Extract the [X, Y] coordinate from the center of the cell holding the provided text.  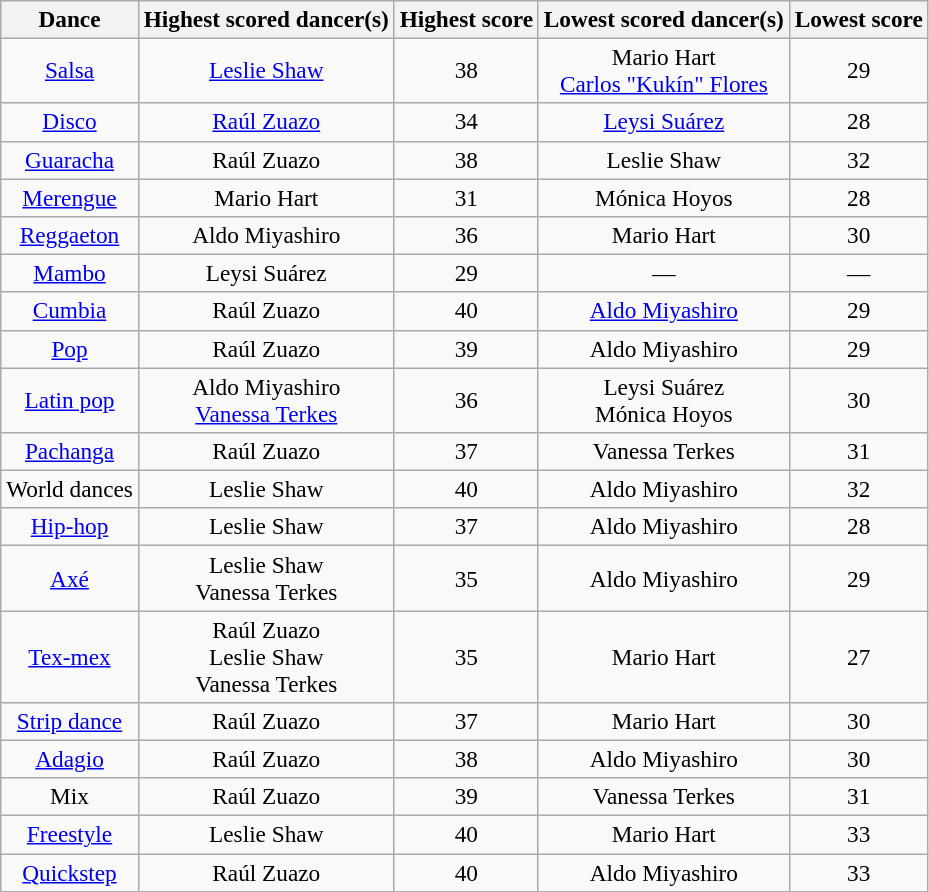
Strip dance [70, 721]
Lowest scored dancer(s) [664, 19]
Mix [70, 797]
Merengue [70, 197]
Leysi SuárezMónica Hoyos [664, 400]
Salsa [70, 70]
Dance [70, 19]
Pop [70, 349]
Mónica Hoyos [664, 197]
34 [466, 122]
Reggaeton [70, 235]
Pachanga [70, 451]
Axé [70, 578]
Freestyle [70, 834]
Hip-hop [70, 527]
Mario HartCarlos "Kukín" Flores [664, 70]
Guaracha [70, 160]
Disco [70, 122]
Adagio [70, 759]
Cumbia [70, 311]
World dances [70, 489]
Tex-mex [70, 656]
Lowest score [858, 19]
27 [858, 656]
Highest score [466, 19]
Latin pop [70, 400]
Highest scored dancer(s) [266, 19]
Quickstep [70, 872]
Leslie ShawVanessa Terkes [266, 578]
Aldo MiyashiroVanessa Terkes [266, 400]
Raúl ZuazoLeslie ShawVanessa Terkes [266, 656]
Mambo [70, 273]
